Pinpoint the cell where the given text exists, returning its (X, Y) midpoint coordinate. 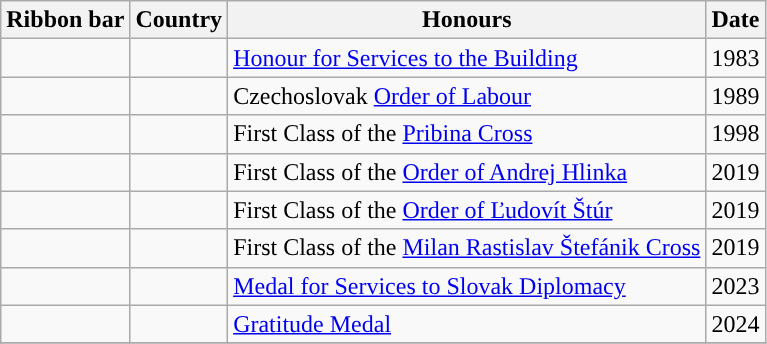
Honour for Services to the Building (467, 58)
First Class of the Order of Ľudovít Štúr (467, 210)
First Class of the Milan Rastislav Štefánik Cross (467, 248)
Country (179, 20)
Honours (467, 20)
First Class of the Pribina Cross (467, 134)
Date (736, 20)
First Class of the Order of Andrej Hlinka (467, 172)
2024 (736, 324)
1998 (736, 134)
1989 (736, 96)
Ribbon bar (66, 20)
Gratitude Medal (467, 324)
Medal for Services to Slovak Diplomacy (467, 286)
1983 (736, 58)
2023 (736, 286)
Czechoslovak Order of Labour (467, 96)
